Locate the cell with the specified text and output its (X, Y) center coordinate. 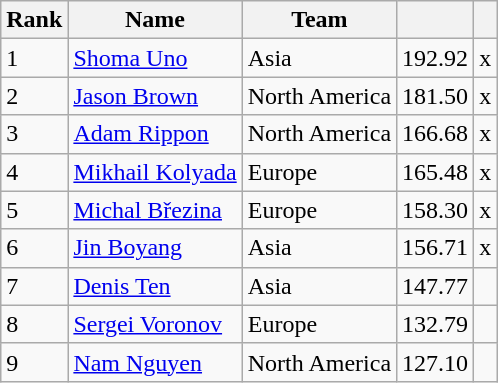
4 (34, 172)
9 (34, 362)
Jason Brown (155, 96)
Mikhail Kolyada (155, 172)
Jin Boyang (155, 248)
7 (34, 286)
2 (34, 96)
132.79 (436, 324)
Adam Rippon (155, 134)
1 (34, 58)
158.30 (436, 210)
165.48 (436, 172)
181.50 (436, 96)
Nam Nguyen (155, 362)
156.71 (436, 248)
Michal Březina (155, 210)
Sergei Voronov (155, 324)
Name (155, 20)
Team (319, 20)
Shoma Uno (155, 58)
127.10 (436, 362)
5 (34, 210)
Denis Ten (155, 286)
192.92 (436, 58)
6 (34, 248)
3 (34, 134)
147.77 (436, 286)
8 (34, 324)
Rank (34, 20)
166.68 (436, 134)
